From the cell containing the given text, extract its center point as [X, Y] coordinate. 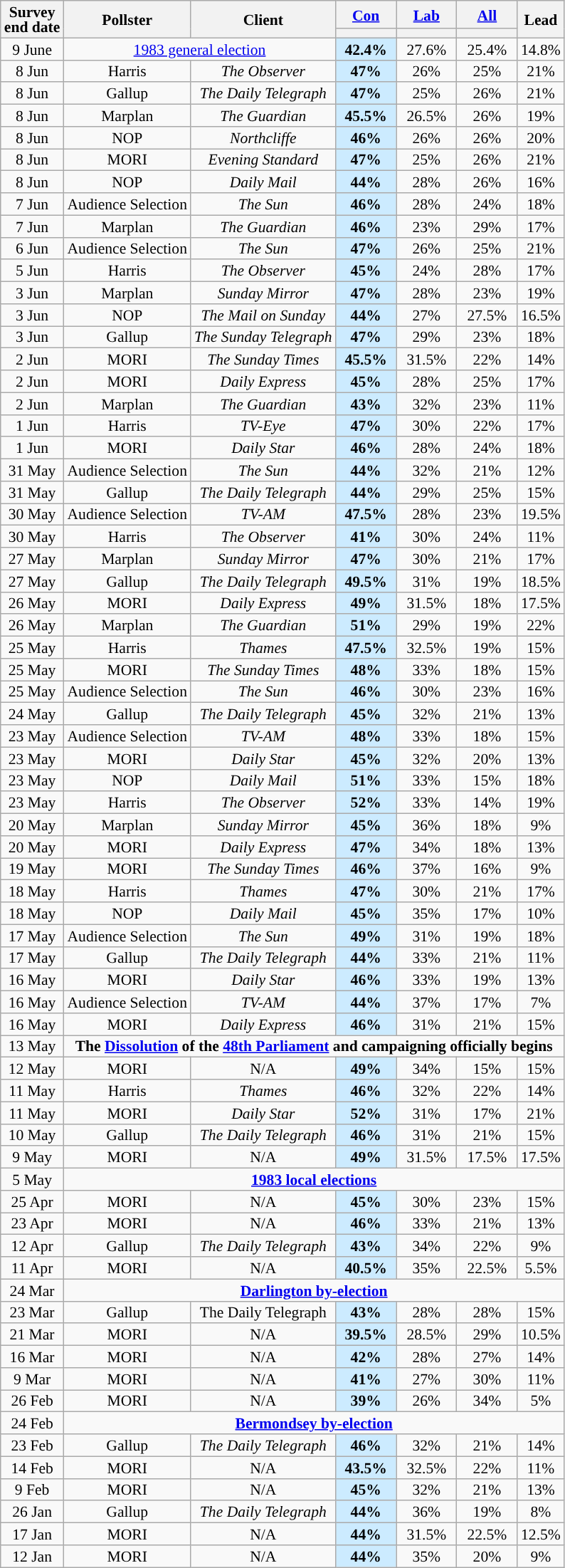
17 Jan [33, 1534]
1983 local elections [313, 1179]
10 May [33, 1135]
23 Mar [33, 1312]
Client [263, 19]
The Mail on Sunday [263, 315]
19.5% [541, 514]
40.5% [366, 1268]
Darlington by-election [313, 1290]
27.6% [427, 48]
14.8% [541, 48]
42.4% [366, 48]
24 May [33, 714]
27.5% [487, 315]
Lead [541, 19]
24 Mar [33, 1290]
Evening Standard [263, 160]
TV-Eye [263, 426]
13 May [33, 1047]
16.5% [541, 315]
5 Jun [33, 271]
11 Apr [33, 1268]
7% [541, 1003]
12.5% [541, 1534]
26.5% [427, 115]
25.4% [487, 48]
18.5% [541, 581]
14 Feb [33, 1467]
9 Feb [33, 1490]
12 Apr [33, 1246]
The Sunday Telegraph [263, 338]
12 May [33, 1068]
49.5% [366, 581]
39.5% [366, 1334]
Bermondsey by-election [313, 1423]
23 Apr [33, 1223]
12 Jan [33, 1557]
5% [541, 1401]
26 Jan [33, 1512]
43.5% [366, 1467]
10.5% [541, 1334]
21 Mar [33, 1334]
23 Feb [33, 1446]
24 Feb [33, 1423]
42% [366, 1357]
8% [541, 1512]
12% [541, 470]
39% [366, 1401]
Northcliffe [263, 138]
9 June [33, 48]
26 Feb [33, 1401]
6 Jun [33, 248]
1983 general election [199, 48]
Surveyend date [33, 19]
19 May [33, 869]
16 Mar [33, 1357]
All [487, 14]
Con [366, 14]
The Dissolution of the 48th Parliament and campaigning officially begins [313, 1047]
9 May [33, 1158]
Pollster [127, 19]
10% [541, 913]
25 Apr [33, 1202]
28.5% [427, 1334]
5 May [33, 1179]
5.5% [541, 1268]
9 Mar [33, 1379]
Lab [427, 14]
